Determine the [x, y] coordinate at the center of the cell enclosing the given text.  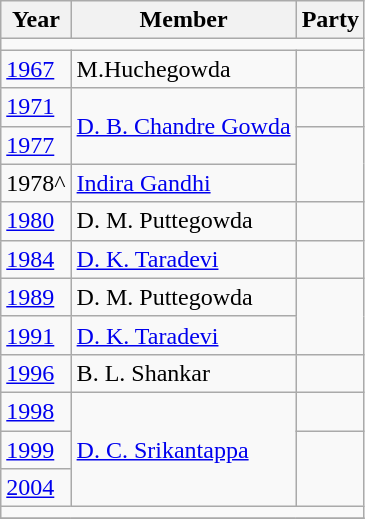
1967 [36, 69]
Member [184, 20]
2004 [36, 488]
D. B. Chandre Gowda [184, 126]
1989 [36, 297]
1984 [36, 259]
Indira Gandhi [184, 183]
1978^ [36, 183]
1996 [36, 373]
B. L. Shankar [184, 373]
Year [36, 20]
1998 [36, 411]
1971 [36, 107]
D. C. Srikantappa [184, 449]
Party [330, 20]
M.Huchegowda [184, 69]
1977 [36, 145]
1991 [36, 335]
1980 [36, 221]
1999 [36, 449]
